Provide the (X, Y) coordinate of the cell's center where the given text is located.  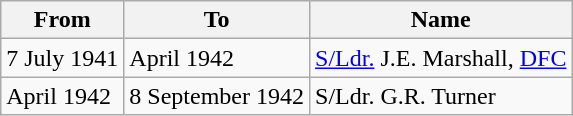
7 July 1941 (62, 58)
S/Ldr. G.R. Turner (441, 96)
From (62, 20)
Name (441, 20)
To (217, 20)
S/Ldr. J.E. Marshall, DFC (441, 58)
8 September 1942 (217, 96)
